Identify which cell holds the provided text, then report its [x, y] central coordinate. 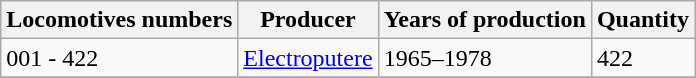
1965–1978 [484, 58]
001 - 422 [120, 58]
Years of production [484, 20]
Quantity [642, 20]
422 [642, 58]
Locomotives numbers [120, 20]
Electroputere [308, 58]
Producer [308, 20]
